Scan for the cell matching the given text and deliver its (X, Y) coordinate at center. 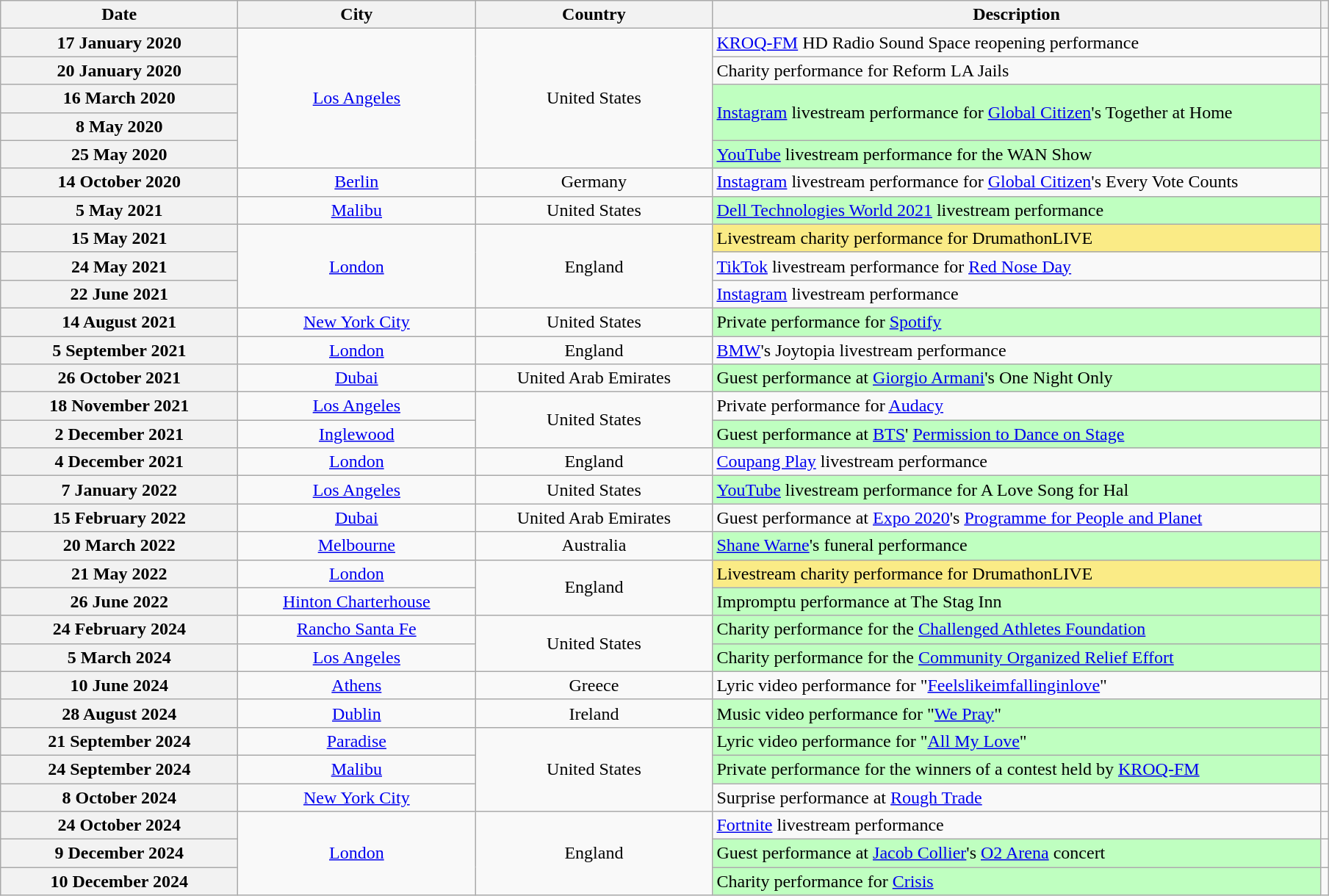
Fortnite livestream performance (1017, 825)
20 March 2022 (119, 546)
Charity performance for the Community Organized Relief Effort (1017, 657)
Guest performance at Expo 2020's Programme for People and Planet (1017, 518)
Guest performance at Jacob Collier's O2 Arena concert (1017, 853)
21 May 2022 (119, 574)
Guest performance at Giorgio Armani's One Night Only (1017, 378)
City (357, 15)
18 November 2021 (119, 406)
Impromptu performance at The Stag Inn (1017, 601)
Melbourne (357, 546)
Dublin (357, 713)
4 December 2021 (119, 462)
14 October 2020 (119, 182)
Rancho Santa Fe (357, 629)
9 December 2024 (119, 853)
28 August 2024 (119, 713)
Shane Warne's funeral performance (1017, 546)
Dell Technologies World 2021 livestream performance (1017, 210)
5 September 2021 (119, 350)
2 December 2021 (119, 434)
26 October 2021 (119, 378)
BMW's Joytopia livestream performance (1017, 350)
7 January 2022 (119, 490)
Lyric video performance for "All My Love" (1017, 741)
TikTok livestream performance for Red Nose Day (1017, 266)
15 February 2022 (119, 518)
Inglewood (357, 434)
24 February 2024 (119, 629)
Instagram livestream performance for Global Citizen's Every Vote Counts (1017, 182)
22 June 2021 (119, 294)
YouTube livestream performance for A Love Song for Hal (1017, 490)
20 January 2020 (119, 71)
Charity performance for Reform LA Jails (1017, 71)
16 March 2020 (119, 98)
15 May 2021 (119, 238)
Country (594, 15)
17 January 2020 (119, 43)
10 June 2024 (119, 685)
Athens (357, 685)
Date (119, 15)
Private performance for Audacy (1017, 406)
5 March 2024 (119, 657)
Charity performance for Crisis (1017, 881)
Guest performance at BTS' Permission to Dance on Stage (1017, 434)
Private performance for the winners of a contest held by KROQ-FM (1017, 769)
Hinton Charterhouse (357, 601)
Coupang Play livestream performance (1017, 462)
10 December 2024 (119, 881)
Description (1017, 15)
Surprise performance at Rough Trade (1017, 797)
8 May 2020 (119, 126)
24 October 2024 (119, 825)
24 September 2024 (119, 769)
24 May 2021 (119, 266)
Paradise (357, 741)
Ireland (594, 713)
21 September 2024 (119, 741)
KROQ-FM HD Radio Sound Space reopening performance (1017, 43)
5 May 2021 (119, 210)
Australia (594, 546)
26 June 2022 (119, 601)
YouTube livestream performance for the WAN Show (1017, 154)
Music video performance for "We Pray" (1017, 713)
14 August 2021 (119, 322)
25 May 2020 (119, 154)
Instagram livestream performance for Global Citizen's Together at Home (1017, 112)
Greece (594, 685)
Lyric video performance for "Feelslikeimfallinginlove" (1017, 685)
Charity performance for the Challenged Athletes Foundation (1017, 629)
Germany (594, 182)
8 October 2024 (119, 797)
Berlin (357, 182)
Private performance for Spotify (1017, 322)
Instagram livestream performance (1017, 294)
